Extract the (x, y) coordinate from the center of the cell holding the provided text.  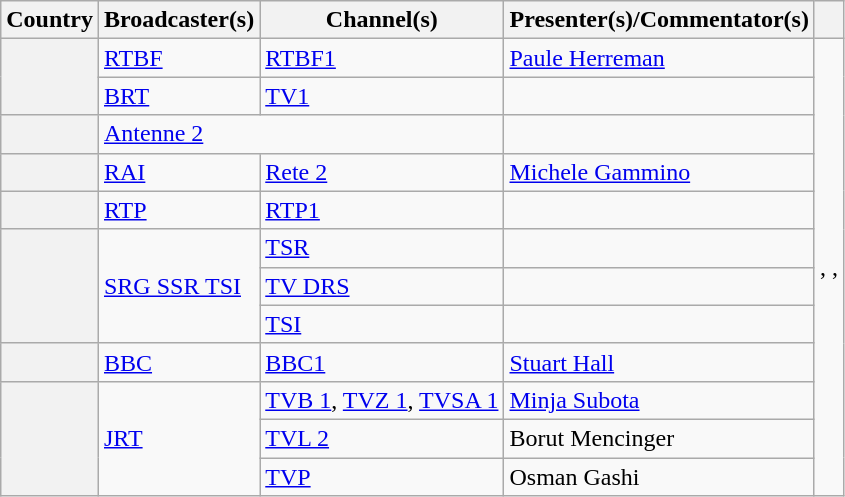
Presenter(s)/Commentator(s) (659, 20)
RTP (178, 210)
JRT (178, 438)
Minja Subota (659, 400)
TVL 2 (382, 438)
BBC (178, 362)
Borut Mencinger (659, 438)
RTP1 (382, 210)
TV1 (382, 96)
Country (50, 20)
TSI (382, 324)
Michele Gammino (659, 172)
TVB 1, TVZ 1, TVSA 1 (382, 400)
, , (828, 268)
Osman Gashi (659, 477)
RTBF1 (382, 58)
TVP (382, 477)
RTBF (178, 58)
TV DRS (382, 286)
Broadcaster(s) (178, 20)
SRG SSR TSI (178, 286)
Antenne 2 (300, 134)
Channel(s) (382, 20)
RAI (178, 172)
BBC1 (382, 362)
TSR (382, 248)
BRT (178, 96)
Paule Herreman (659, 58)
Stuart Hall (659, 362)
Rete 2 (382, 172)
